Search for the cell housing the specified text and yield its (x, y) center coordinate. 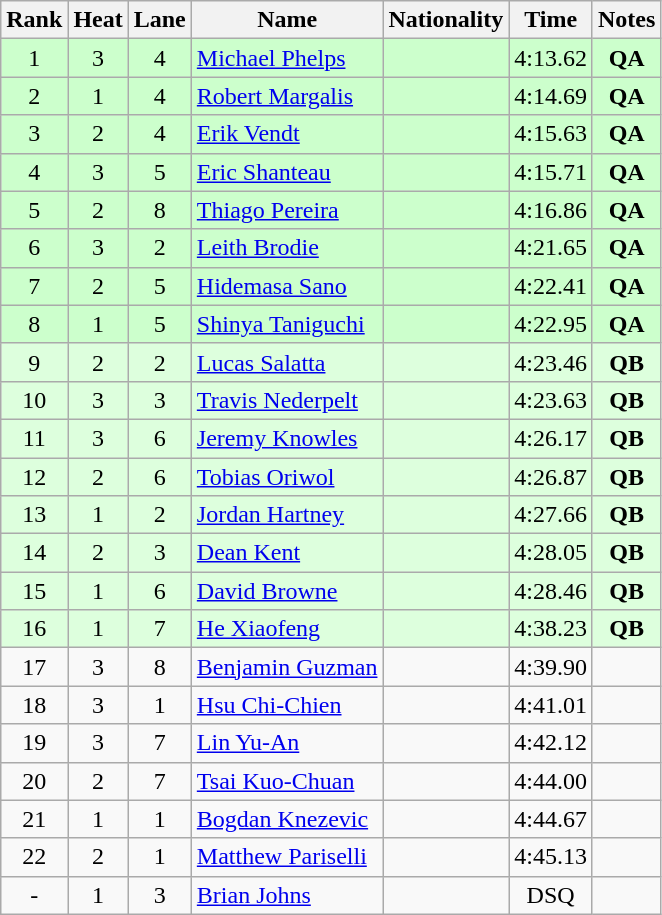
Notes (626, 20)
Lin Yu-An (287, 743)
19 (34, 743)
4:38.23 (551, 629)
Brian Johns (287, 895)
He Xiaofeng (287, 629)
17 (34, 667)
4:14.69 (551, 96)
4:23.63 (551, 400)
13 (34, 515)
16 (34, 629)
Nationality (446, 20)
22 (34, 857)
David Browne (287, 591)
15 (34, 591)
Heat (98, 20)
Tobias Oriwol (287, 477)
20 (34, 781)
4:28.46 (551, 591)
Tsai Kuo-Chuan (287, 781)
4:27.66 (551, 515)
4:26.17 (551, 438)
4:44.00 (551, 781)
Michael Phelps (287, 58)
4:39.90 (551, 667)
Eric Shanteau (287, 172)
4:23.46 (551, 362)
Lane (160, 20)
Bogdan Knezevic (287, 819)
4:44.67 (551, 819)
4:15.71 (551, 172)
Travis Nederpelt (287, 400)
4:21.65 (551, 248)
Time (551, 20)
Lucas Salatta (287, 362)
Jordan Hartney (287, 515)
10 (34, 400)
4:42.12 (551, 743)
Name (287, 20)
14 (34, 553)
Hidemasa Sano (287, 286)
21 (34, 819)
4:22.41 (551, 286)
Dean Kent (287, 553)
Jeremy Knowles (287, 438)
Benjamin Guzman (287, 667)
18 (34, 705)
4:45.13 (551, 857)
4:28.05 (551, 553)
4:13.62 (551, 58)
- (34, 895)
9 (34, 362)
Shinya Taniguchi (287, 324)
Thiago Pereira (287, 210)
Hsu Chi-Chien (287, 705)
Rank (34, 20)
4:16.86 (551, 210)
4:41.01 (551, 705)
DSQ (551, 895)
11 (34, 438)
Leith Brodie (287, 248)
Matthew Pariselli (287, 857)
4:15.63 (551, 134)
4:22.95 (551, 324)
Robert Margalis (287, 96)
Erik Vendt (287, 134)
4:26.87 (551, 477)
12 (34, 477)
